Output the [x, y] coordinate of the center of the cell containing the given text.  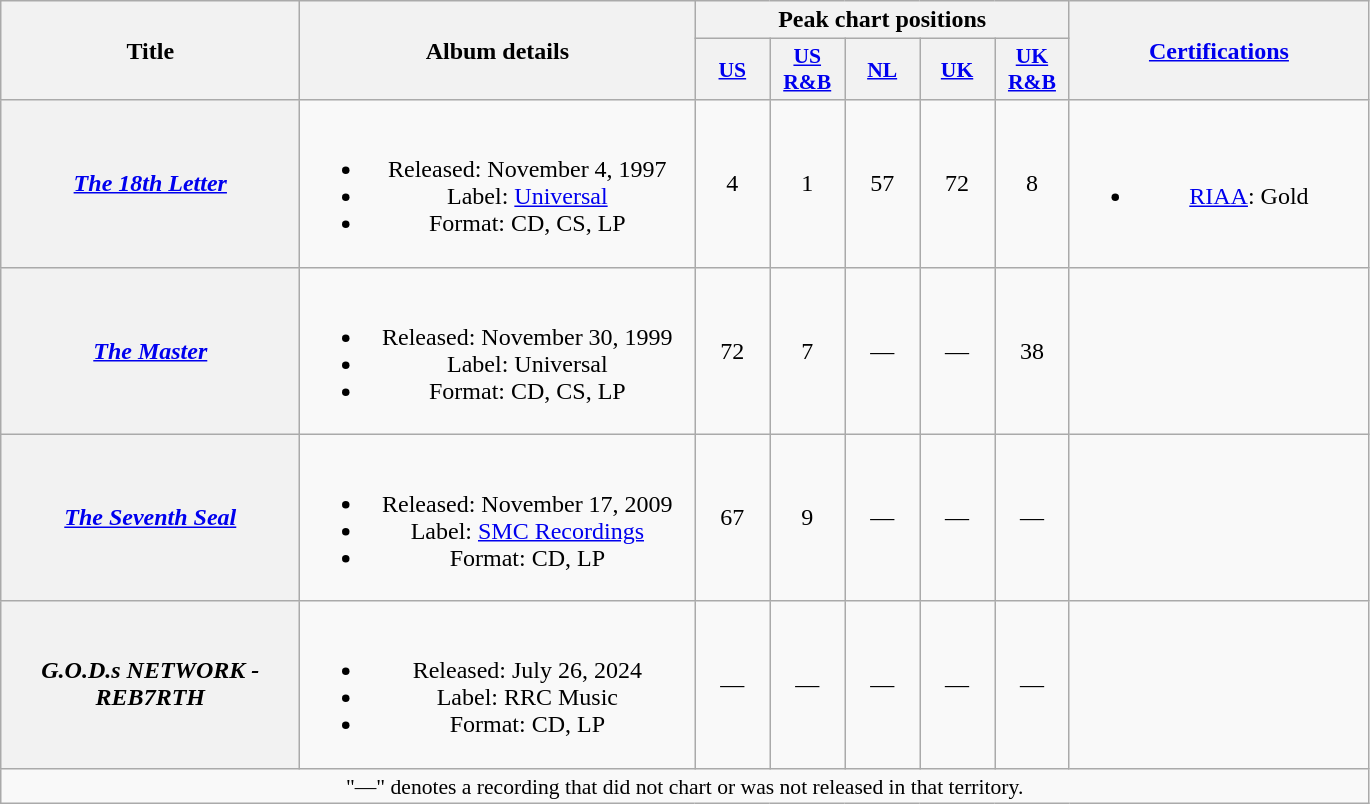
UK [958, 70]
Released: November 17, 2009Label: SMC RecordingsFormat: CD, LP [498, 518]
UK R&B [1032, 70]
US R&B [808, 70]
Certifications [1218, 50]
1 [808, 184]
38 [1032, 350]
RIAA: Gold [1218, 184]
US [732, 70]
Released: November 30, 1999Label: UniversalFormat: CD, CS, LP [498, 350]
67 [732, 518]
NL [882, 70]
Title [150, 50]
Album details [498, 50]
The 18th Letter [150, 184]
4 [732, 184]
The Master [150, 350]
8 [1032, 184]
9 [808, 518]
Released: November 4, 1997Label: UniversalFormat: CD, CS, LP [498, 184]
Peak chart positions [882, 20]
Released: July 26, 2024Label: RRC MusicFormat: CD, LP [498, 684]
7 [808, 350]
"—" denotes a recording that did not chart or was not released in that territory. [685, 786]
57 [882, 184]
G.O.D.s NETWORK - REB7RTH [150, 684]
The Seventh Seal [150, 518]
